Provide the (x, y) coordinate of the cell's center where the given text is located.  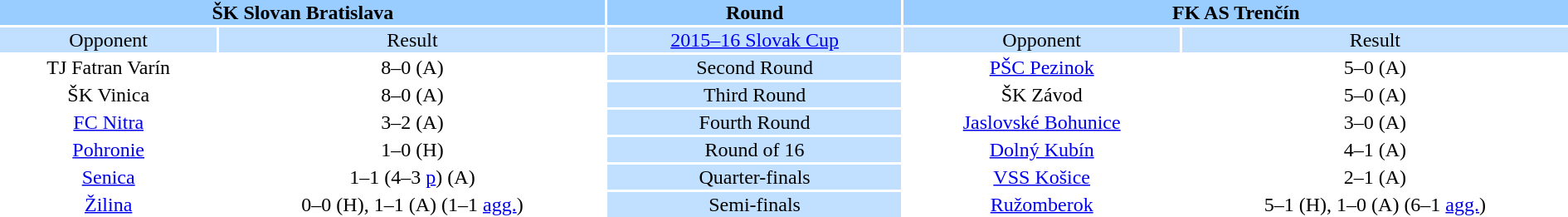
FK AS Trenčín (1236, 12)
Dolný Kubín (1042, 150)
2–1 (A) (1376, 177)
0–0 (H), 1–1 (A) (1–1 agg.) (411, 205)
Pohronie (108, 150)
2015–16 Slovak Cup (755, 40)
Round of 16 (755, 150)
Ružomberok (1042, 205)
Third Round (755, 95)
ŠK Slovan Bratislava (303, 12)
VSS Košice (1042, 177)
Senica (108, 177)
Žilina (108, 205)
TJ Fatran Varín (108, 67)
Quarter-finals (755, 177)
3–0 (A) (1376, 122)
ŠK Vinica (108, 95)
Jaslovské Bohunice (1042, 122)
1–0 (H) (411, 150)
Semi-finals (755, 205)
1–1 (4–3 p) (A) (411, 177)
4–1 (A) (1376, 150)
5–1 (H), 1–0 (A) (6–1 agg.) (1376, 205)
Round (755, 12)
ŠK Závod (1042, 95)
Second Round (755, 67)
FC Nitra (108, 122)
3–2 (A) (411, 122)
Fourth Round (755, 122)
PŠC Pezinok (1042, 67)
